Return the [x, y] coordinate for the center point of the cell that contains the specified text.  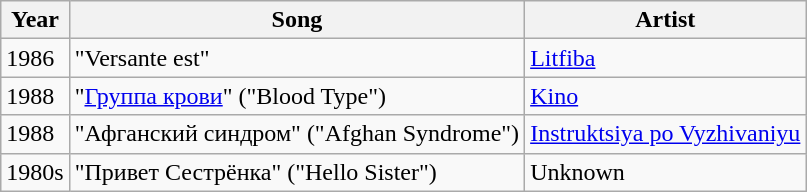
Song [296, 20]
Kino [666, 96]
"Привет Сестрёнка" ("Hello Sister") [296, 172]
Artist [666, 20]
Litfiba [666, 58]
1980s [35, 172]
Instruktsiya po Vyzhivaniyu [666, 134]
"Versante est" [296, 58]
Year [35, 20]
"Афганский синдром" ("Afghan Syndrome") [296, 134]
1986 [35, 58]
Unknown [666, 172]
"Группа крови" ("Blood Type") [296, 96]
